For the text-containing cell, return its midpoint in (X, Y) coordinate format. 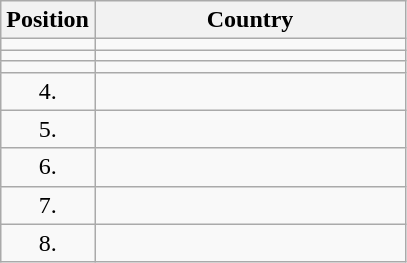
Country (250, 20)
4. (48, 91)
7. (48, 205)
5. (48, 129)
Position (48, 20)
8. (48, 243)
6. (48, 167)
